Provide the (x, y) coordinate of the cell's center where the given text is located.  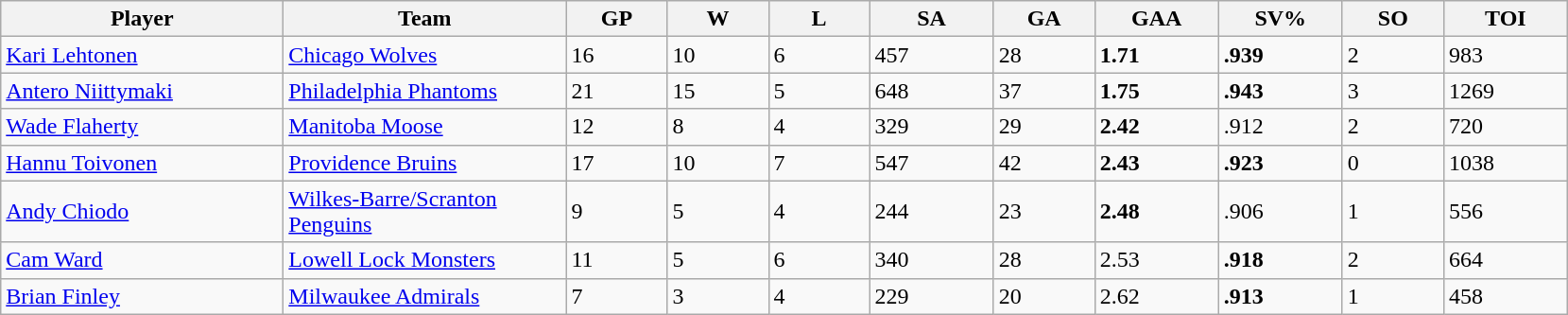
Hannu Toivonen (142, 163)
12 (616, 127)
42 (1043, 163)
TOI (1505, 19)
11 (616, 260)
983 (1505, 55)
.943 (1280, 91)
Milwaukee Admirals (425, 296)
8 (718, 127)
648 (932, 91)
Lowell Lock Monsters (425, 260)
20 (1043, 296)
229 (932, 296)
Providence Bruins (425, 163)
1.71 (1157, 55)
1038 (1505, 163)
GP (616, 19)
.923 (1280, 163)
Philadelphia Phantoms (425, 91)
Andy Chiodo (142, 212)
Cam Ward (142, 260)
2.43 (1157, 163)
664 (1505, 260)
547 (932, 163)
9 (616, 212)
SA (932, 19)
.913 (1280, 296)
Brian Finley (142, 296)
1269 (1505, 91)
340 (932, 260)
0 (1393, 163)
SV% (1280, 19)
720 (1505, 127)
17 (616, 163)
23 (1043, 212)
457 (932, 55)
2.42 (1157, 127)
GA (1043, 19)
2.62 (1157, 296)
Chicago Wolves (425, 55)
W (718, 19)
Team (425, 19)
16 (616, 55)
Kari Lehtonen (142, 55)
SO (1393, 19)
244 (932, 212)
GAA (1157, 19)
Wade Flaherty (142, 127)
29 (1043, 127)
21 (616, 91)
2.53 (1157, 260)
458 (1505, 296)
1.75 (1157, 91)
Antero Niittymaki (142, 91)
Manitoba Moose (425, 127)
Player (142, 19)
329 (932, 127)
556 (1505, 212)
Wilkes-Barre/Scranton Penguins (425, 212)
37 (1043, 91)
15 (718, 91)
.912 (1280, 127)
2.48 (1157, 212)
L (818, 19)
.939 (1280, 55)
.918 (1280, 260)
.906 (1280, 212)
